Provide the (x, y) coordinate of the cell's center where the given text is located.  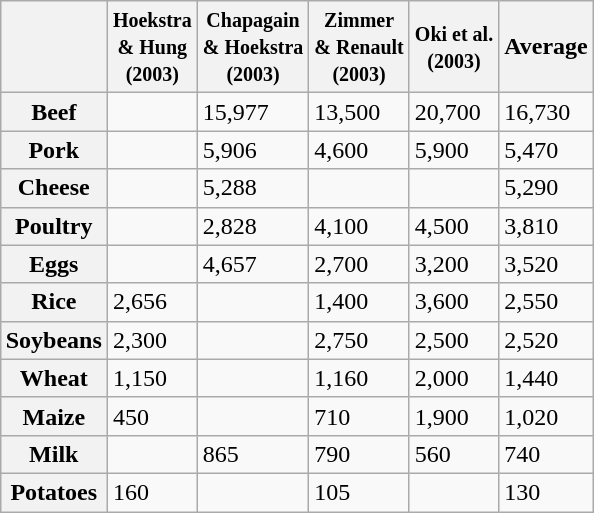
2,520 (546, 340)
2,750 (359, 340)
1,020 (546, 416)
Wheat (54, 378)
3,810 (546, 226)
Oki et al.(2003) (454, 47)
560 (454, 454)
2,500 (454, 340)
790 (359, 454)
450 (152, 416)
Potatoes (54, 492)
5,470 (546, 150)
1,900 (454, 416)
16,730 (546, 112)
Maize (54, 416)
3,600 (454, 302)
Soybeans (54, 340)
1,440 (546, 378)
160 (152, 492)
5,900 (454, 150)
105 (359, 492)
5,288 (253, 188)
2,300 (152, 340)
20,700 (454, 112)
13,500 (359, 112)
Rice (54, 302)
865 (253, 454)
1,150 (152, 378)
Average (546, 47)
2,000 (454, 378)
740 (546, 454)
4,657 (253, 264)
130 (546, 492)
Zimmer& Renault(2003) (359, 47)
5,290 (546, 188)
2,656 (152, 302)
4,100 (359, 226)
Eggs (54, 264)
Chapagain& Hoekstra(2003) (253, 47)
Cheese (54, 188)
2,550 (546, 302)
710 (359, 416)
Beef (54, 112)
3,520 (546, 264)
1,400 (359, 302)
Pork (54, 150)
4,600 (359, 150)
Milk (54, 454)
3,200 (454, 264)
5,906 (253, 150)
Hoekstra& Hung(2003) (152, 47)
4,500 (454, 226)
2,828 (253, 226)
2,700 (359, 264)
Poultry (54, 226)
1,160 (359, 378)
15,977 (253, 112)
